Capture the cell that displays the provided text and extract its [X, Y] central coordinate. 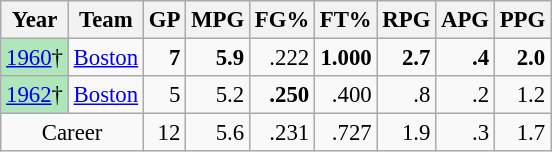
Year [35, 20]
.400 [346, 95]
5 [164, 95]
5.2 [218, 95]
7 [164, 58]
GP [164, 20]
Team [106, 20]
1962† [35, 95]
1960† [35, 58]
FG% [282, 20]
.2 [466, 95]
12 [164, 133]
Career [72, 133]
APG [466, 20]
.727 [346, 133]
1.2 [522, 95]
1.9 [406, 133]
1.7 [522, 133]
.3 [466, 133]
FT% [346, 20]
.231 [282, 133]
.8 [406, 95]
2.0 [522, 58]
RPG [406, 20]
1.000 [346, 58]
MPG [218, 20]
.222 [282, 58]
PPG [522, 20]
5.9 [218, 58]
.4 [466, 58]
5.6 [218, 133]
2.7 [406, 58]
.250 [282, 95]
